Capture the cell that displays the provided text and extract its [x, y] central coordinate. 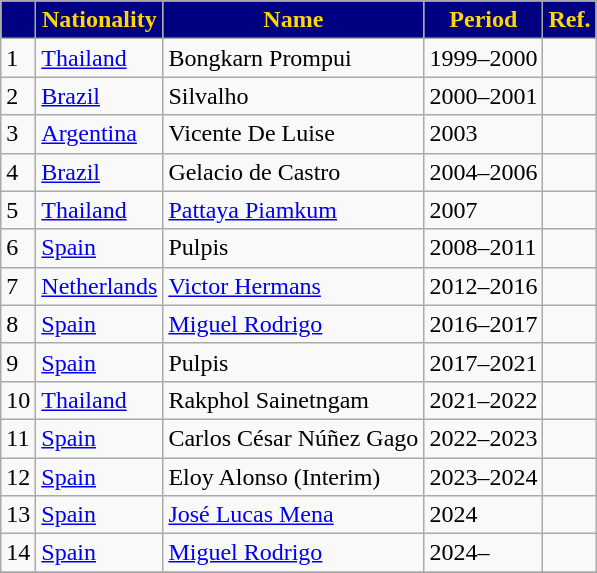
14 [18, 553]
Name [294, 20]
2024 [484, 515]
Silvalho [294, 96]
11 [18, 438]
2 [18, 96]
Gelacio de Castro [294, 172]
2004–2006 [484, 172]
Nationality [100, 20]
Carlos César Núñez Gago [294, 438]
Bongkarn Prompui [294, 58]
2024– [484, 553]
6 [18, 248]
Pattaya Piamkum [294, 210]
2016–2017 [484, 324]
8 [18, 324]
José Lucas Mena [294, 515]
Argentina [100, 134]
2021–2022 [484, 400]
2012–2016 [484, 286]
2022–2023 [484, 438]
2000–2001 [484, 96]
2017–2021 [484, 362]
1 [18, 58]
Netherlands [100, 286]
12 [18, 477]
10 [18, 400]
2008–2011 [484, 248]
Rakphol Sainetngam [294, 400]
2007 [484, 210]
Period [484, 20]
3 [18, 134]
13 [18, 515]
Victor Hermans [294, 286]
2003 [484, 134]
5 [18, 210]
Vicente De Luise [294, 134]
Ref. [570, 20]
Eloy Alonso (Interim) [294, 477]
1999–2000 [484, 58]
4 [18, 172]
9 [18, 362]
2023–2024 [484, 477]
7 [18, 286]
